Locate the cell with the specified text and output its (X, Y) center coordinate. 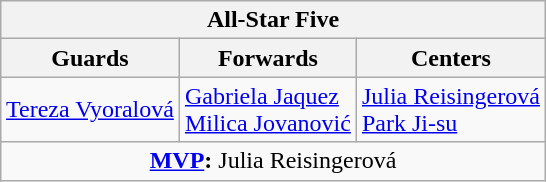
Forwards (268, 58)
Guards (90, 58)
Tereza Vyoralová (90, 110)
Centers (450, 58)
Julia Reisingerová Park Ji-su (450, 110)
MVP: Julia Reisingerová (274, 161)
All-Star Five (274, 20)
Gabriela Jaquez Milica Jovanović (268, 110)
